For the text-containing cell, return its midpoint in [X, Y] coordinate format. 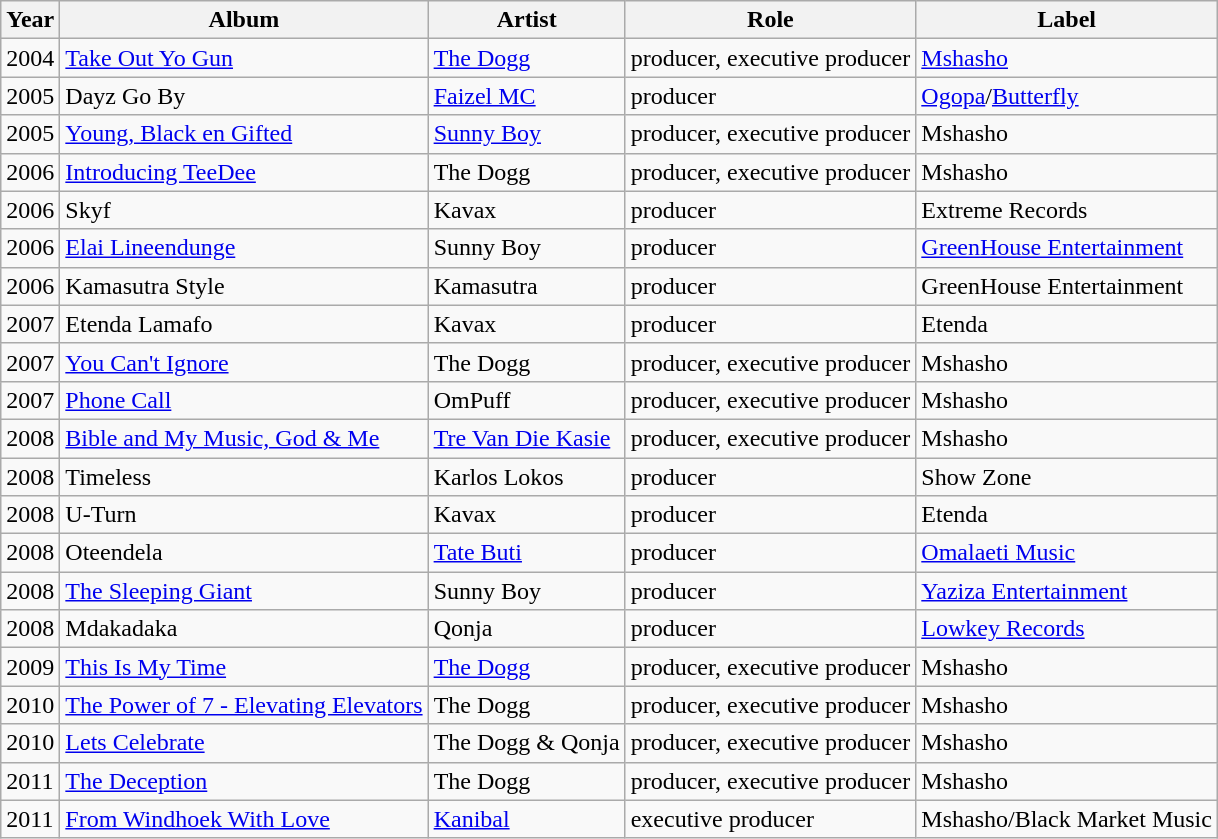
Take Out Yo Gun [244, 58]
Dayz Go By [244, 96]
Phone Call [244, 400]
Kamasutra [526, 286]
Karlos Lokos [526, 477]
Kanibal [526, 819]
Qonja [526, 629]
Year [30, 20]
Yaziza Entertainment [1067, 591]
2004 [30, 58]
Show Zone [1067, 477]
executive producer [770, 819]
Introducing TeeDee [244, 172]
Etenda Lamafo [244, 324]
Tate Buti [526, 553]
Kamasutra Style [244, 286]
Elai Lineendunge [244, 248]
Mdakadaka [244, 629]
Lowkey Records [1067, 629]
The Power of 7 - Elevating Elevators [244, 705]
From Windhoek With Love [244, 819]
Lets Celebrate [244, 743]
Tre Van Die Kasie [526, 438]
Ogopa/Butterfly [1067, 96]
Faizel MC [526, 96]
Album [244, 20]
OmPuff [526, 400]
Role [770, 20]
This Is My Time [244, 667]
Bible and My Music, God & Me [244, 438]
Mshasho/Black Market Music [1067, 819]
Extreme Records [1067, 210]
Label [1067, 20]
2009 [30, 667]
Oteendela [244, 553]
Young, Black en Gifted [244, 134]
The Sleeping Giant [244, 591]
The Dogg & Qonja [526, 743]
Timeless [244, 477]
The Deception [244, 781]
U-Turn [244, 515]
Skyf [244, 210]
Omalaeti Music [1067, 553]
Artist [526, 20]
You Can't Ignore [244, 362]
